Find where the given text appears and provide that cell's center as (x, y) coordinate. 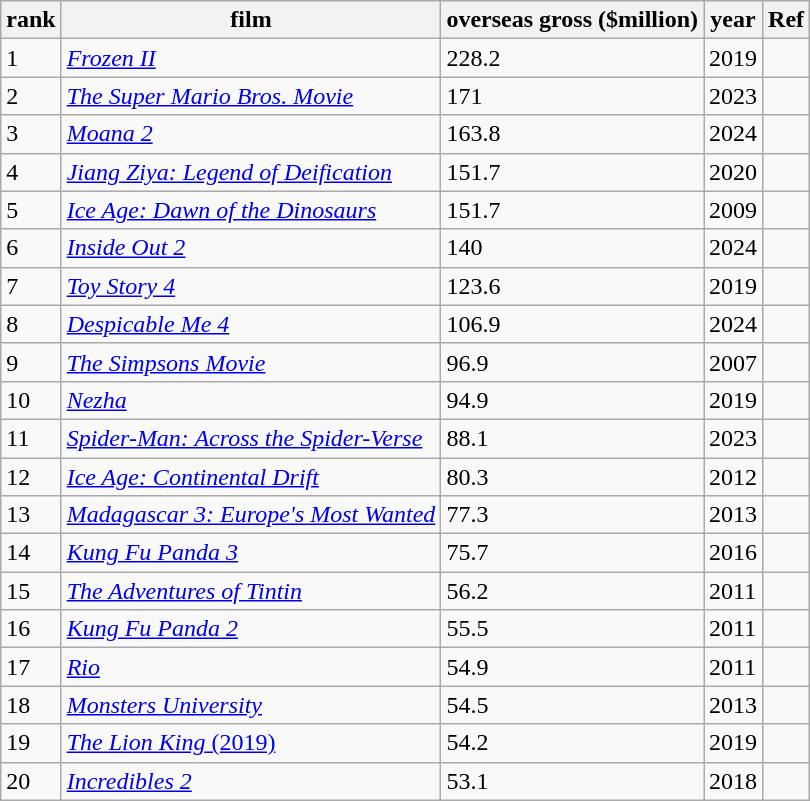
18 (31, 705)
2018 (734, 781)
123.6 (572, 286)
Frozen II (251, 58)
14 (31, 553)
Rio (251, 667)
171 (572, 96)
88.1 (572, 438)
75.7 (572, 553)
Monsters University (251, 705)
overseas gross ($million) (572, 20)
The Super Mario Bros. Movie (251, 96)
2020 (734, 172)
2012 (734, 477)
Despicable Me 4 (251, 324)
Incredibles 2 (251, 781)
The Lion King (2019) (251, 743)
The Simpsons Movie (251, 362)
film (251, 20)
3 (31, 134)
17 (31, 667)
54.2 (572, 743)
96.9 (572, 362)
4 (31, 172)
16 (31, 629)
55.5 (572, 629)
Madagascar 3: Europe's Most Wanted (251, 515)
Ref (786, 20)
53.1 (572, 781)
94.9 (572, 400)
5 (31, 210)
Nezha (251, 400)
Ice Age: Dawn of the Dinosaurs (251, 210)
20 (31, 781)
2007 (734, 362)
54.5 (572, 705)
Moana 2 (251, 134)
11 (31, 438)
163.8 (572, 134)
56.2 (572, 591)
228.2 (572, 58)
Toy Story 4 (251, 286)
7 (31, 286)
9 (31, 362)
54.9 (572, 667)
15 (31, 591)
2016 (734, 553)
13 (31, 515)
19 (31, 743)
106.9 (572, 324)
The Adventures of Tintin (251, 591)
2009 (734, 210)
8 (31, 324)
rank (31, 20)
77.3 (572, 515)
1 (31, 58)
80.3 (572, 477)
Kung Fu Panda 3 (251, 553)
Spider-Man: Across the Spider-Verse (251, 438)
year (734, 20)
12 (31, 477)
Inside Out 2 (251, 248)
Ice Age: Continental Drift (251, 477)
6 (31, 248)
Jiang Ziya: Legend of Deification (251, 172)
2 (31, 96)
Kung Fu Panda 2 (251, 629)
10 (31, 400)
140 (572, 248)
